From the cell containing the given text, extract its center point as (X, Y) coordinate. 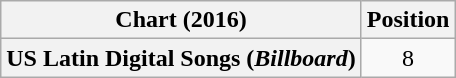
US Latin Digital Songs (Billboard) (181, 58)
8 (408, 58)
Chart (2016) (181, 20)
Position (408, 20)
